Search for the cell housing the specified text and yield its [x, y] center coordinate. 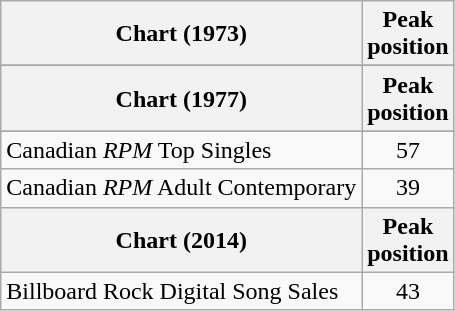
43 [408, 291]
Canadian RPM Adult Contemporary [182, 188]
57 [408, 150]
Canadian RPM Top Singles [182, 150]
Billboard Rock Digital Song Sales [182, 291]
39 [408, 188]
Chart (1973) [182, 34]
Chart (1977) [182, 98]
Chart (2014) [182, 240]
